Return the (X, Y) coordinate for the center point of the cell that contains the specified text.  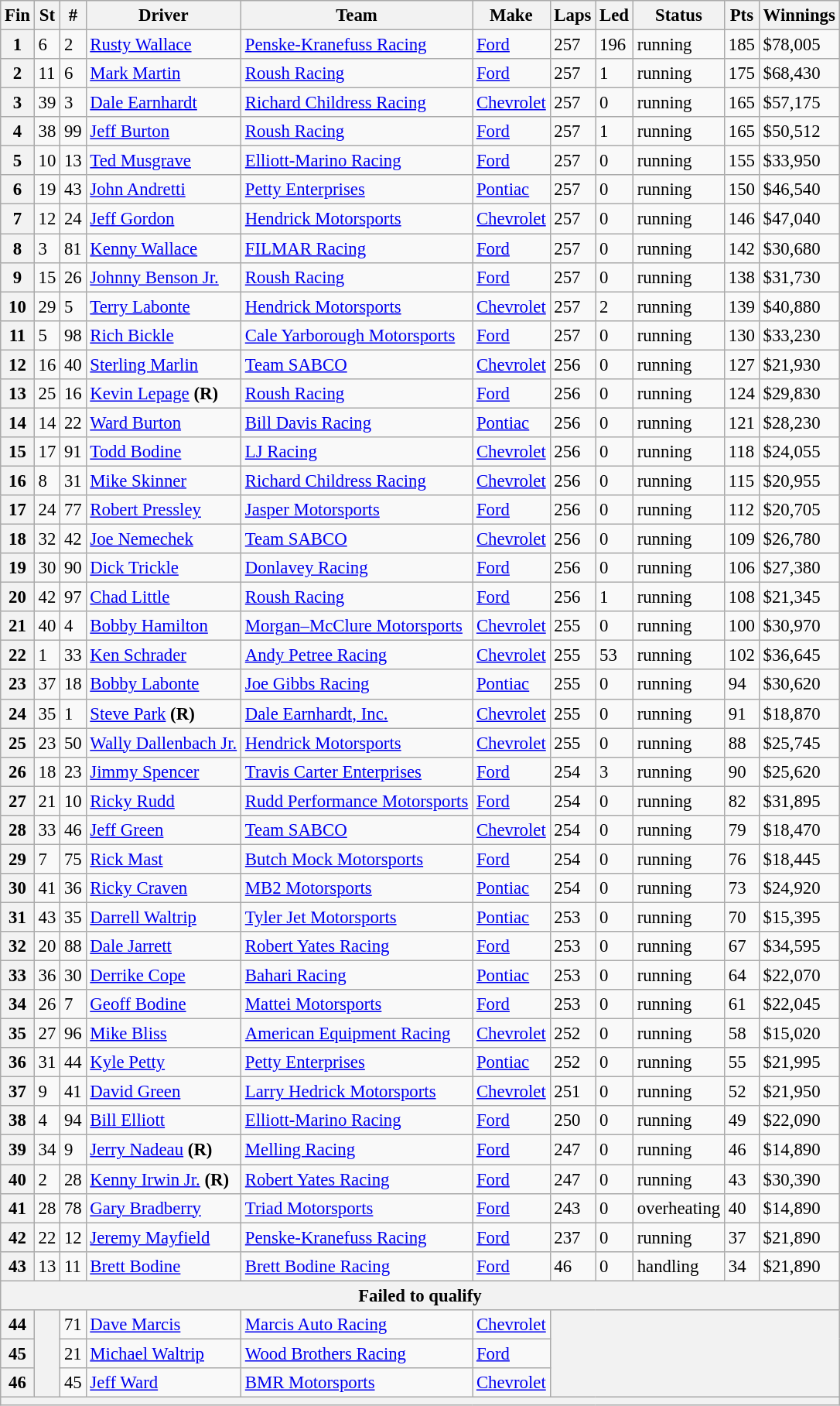
118 (741, 452)
127 (741, 364)
142 (741, 248)
250 (572, 1121)
52 (741, 1092)
Tyler Jet Motorsports (356, 917)
Marcis Auto Racing (356, 1325)
$30,620 (799, 685)
139 (741, 306)
53 (614, 655)
Dale Earnhardt, Inc. (356, 713)
175 (741, 74)
$27,380 (799, 568)
$30,390 (799, 1179)
Ward Burton (163, 422)
$31,895 (799, 801)
Geoff Bodine (163, 1004)
Status (678, 15)
$21,930 (799, 364)
61 (741, 1004)
$22,045 (799, 1004)
$18,470 (799, 830)
$15,395 (799, 917)
Led (614, 15)
$25,745 (799, 743)
$29,830 (799, 394)
78 (73, 1208)
Failed to qualify (420, 1295)
115 (741, 481)
Fin (18, 15)
Dale Earnhardt (163, 103)
Ken Schrader (163, 655)
82 (741, 801)
$26,780 (799, 539)
Joe Gibbs Racing (356, 685)
Butch Mock Motorsports (356, 859)
96 (73, 1034)
St (46, 15)
BMR Motorsports (356, 1383)
$25,620 (799, 771)
Joe Nemechek (163, 539)
243 (572, 1208)
Bobby Labonte (163, 685)
109 (741, 539)
Dick Trickle (163, 568)
Jimmy Spencer (163, 771)
155 (741, 161)
Terry Labonte (163, 306)
Rusty Wallace (163, 45)
Team (356, 15)
Gary Bradberry (163, 1208)
$22,070 (799, 976)
Kenny Irwin Jr. (R) (163, 1179)
196 (614, 45)
Laps (572, 15)
Robert Pressley (163, 510)
Dale Jarrett (163, 946)
Darrell Waltrip (163, 917)
$30,970 (799, 626)
73 (741, 888)
Jerry Nadeau (R) (163, 1150)
$50,512 (799, 132)
Mark Martin (163, 74)
Sterling Marlin (163, 364)
Jasper Motorsports (356, 510)
Kenny Wallace (163, 248)
$40,880 (799, 306)
$21,995 (799, 1062)
71 (73, 1325)
$31,730 (799, 277)
overheating (678, 1208)
100 (741, 626)
Mike Skinner (163, 481)
Wood Brothers Racing (356, 1353)
251 (572, 1092)
Mike Bliss (163, 1034)
$24,055 (799, 452)
49 (741, 1121)
108 (741, 597)
Ricky Rudd (163, 801)
David Green (163, 1092)
112 (741, 510)
75 (73, 859)
146 (741, 219)
$22,090 (799, 1121)
Kevin Lepage (R) (163, 394)
106 (741, 568)
102 (741, 655)
Mattei Motorsports (356, 1004)
138 (741, 277)
Make (511, 15)
Driver (163, 15)
Jeff Green (163, 830)
79 (741, 830)
$24,920 (799, 888)
$47,040 (799, 219)
77 (73, 510)
58 (741, 1034)
$46,540 (799, 190)
Travis Carter Enterprises (356, 771)
American Equipment Racing (356, 1034)
Todd Bodine (163, 452)
Rich Bickle (163, 335)
$34,595 (799, 946)
$33,230 (799, 335)
Melling Racing (356, 1150)
Morgan–McClure Motorsports (356, 626)
Dave Marcis (163, 1325)
$21,950 (799, 1092)
LJ Racing (356, 452)
Jeff Ward (163, 1383)
Chad Little (163, 597)
130 (741, 335)
Bill Davis Racing (356, 422)
$18,870 (799, 713)
76 (741, 859)
Bill Elliott (163, 1121)
Michael Waltrip (163, 1353)
50 (73, 743)
Jeff Gordon (163, 219)
$30,680 (799, 248)
Donlavey Racing (356, 568)
Wally Dallenbach Jr. (163, 743)
64 (741, 976)
John Andretti (163, 190)
Brett Bodine Racing (356, 1266)
124 (741, 394)
Ted Musgrave (163, 161)
$15,020 (799, 1034)
98 (73, 335)
Andy Petree Racing (356, 655)
$57,175 (799, 103)
Winnings (799, 15)
$20,705 (799, 510)
Jeff Burton (163, 132)
$21,345 (799, 597)
Rick Mast (163, 859)
97 (73, 597)
Kyle Petty (163, 1062)
Steve Park (R) (163, 713)
Brett Bodine (163, 1266)
Derrike Cope (163, 976)
$28,230 (799, 422)
$36,645 (799, 655)
Pts (741, 15)
# (73, 15)
Bahari Racing (356, 976)
121 (741, 422)
Bobby Hamilton (163, 626)
Triad Motorsports (356, 1208)
55 (741, 1062)
handling (678, 1266)
$20,955 (799, 481)
81 (73, 248)
MB2 Motorsports (356, 888)
70 (741, 917)
Cale Yarborough Motorsports (356, 335)
FILMAR Racing (356, 248)
Johnny Benson Jr. (163, 277)
67 (741, 946)
Jeremy Mayfield (163, 1237)
237 (572, 1237)
150 (741, 190)
185 (741, 45)
Rudd Performance Motorsports (356, 801)
$78,005 (799, 45)
Larry Hedrick Motorsports (356, 1092)
99 (73, 132)
Ricky Craven (163, 888)
$68,430 (799, 74)
$18,445 (799, 859)
$33,950 (799, 161)
